Provide the [x, y] coordinate of the cell's center where the given text is located.  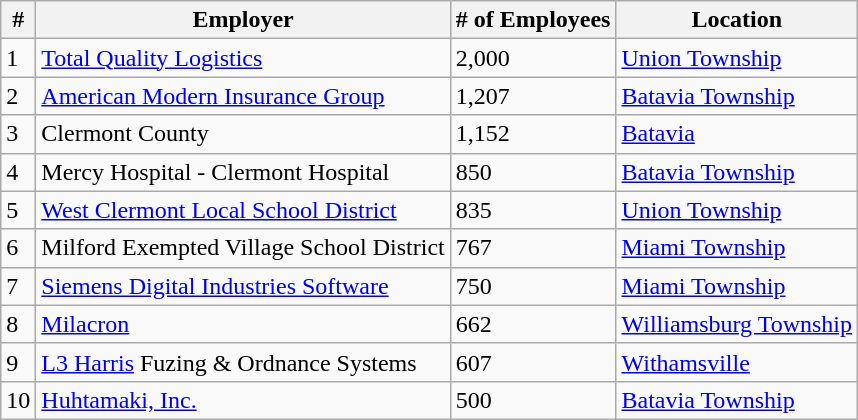
L3 Harris Fuzing & Ordnance Systems [243, 362]
Employer [243, 20]
Milacron [243, 324]
8 [18, 324]
Withamsville [737, 362]
2,000 [533, 58]
6 [18, 248]
2 [18, 96]
750 [533, 286]
835 [533, 210]
662 [533, 324]
Williamsburg Township [737, 324]
607 [533, 362]
Milford Exempted Village School District [243, 248]
Mercy Hospital - Clermont Hospital [243, 172]
1 [18, 58]
Siemens Digital Industries Software [243, 286]
3 [18, 134]
West Clermont Local School District [243, 210]
850 [533, 172]
10 [18, 400]
Batavia [737, 134]
Location [737, 20]
500 [533, 400]
9 [18, 362]
1,152 [533, 134]
Clermont County [243, 134]
Total Quality Logistics [243, 58]
5 [18, 210]
4 [18, 172]
767 [533, 248]
# [18, 20]
Huhtamaki, Inc. [243, 400]
1,207 [533, 96]
American Modern Insurance Group [243, 96]
# of Employees [533, 20]
7 [18, 286]
